Scan for the cell matching the given text and deliver its (X, Y) coordinate at center. 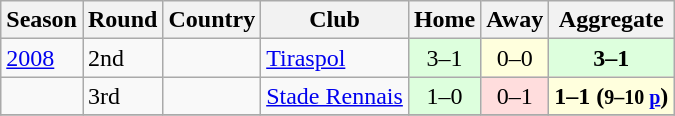
1–0 (444, 96)
Aggregate (612, 20)
0–1 (515, 96)
Season (42, 20)
Round (122, 20)
Home (444, 20)
Country (212, 20)
1–1 (9–10 p) (612, 96)
2008 (42, 58)
Away (515, 20)
0–0 (515, 58)
3rd (122, 96)
Stade Rennais (335, 96)
2nd (122, 58)
Club (335, 20)
Tiraspol (335, 58)
